Capture the cell that displays the provided text and extract its [x, y] central coordinate. 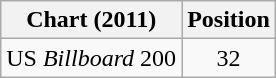
US Billboard 200 [92, 58]
Chart (2011) [92, 20]
32 [229, 58]
Position [229, 20]
